From the cell containing the given text, extract its center point as (X, Y) coordinate. 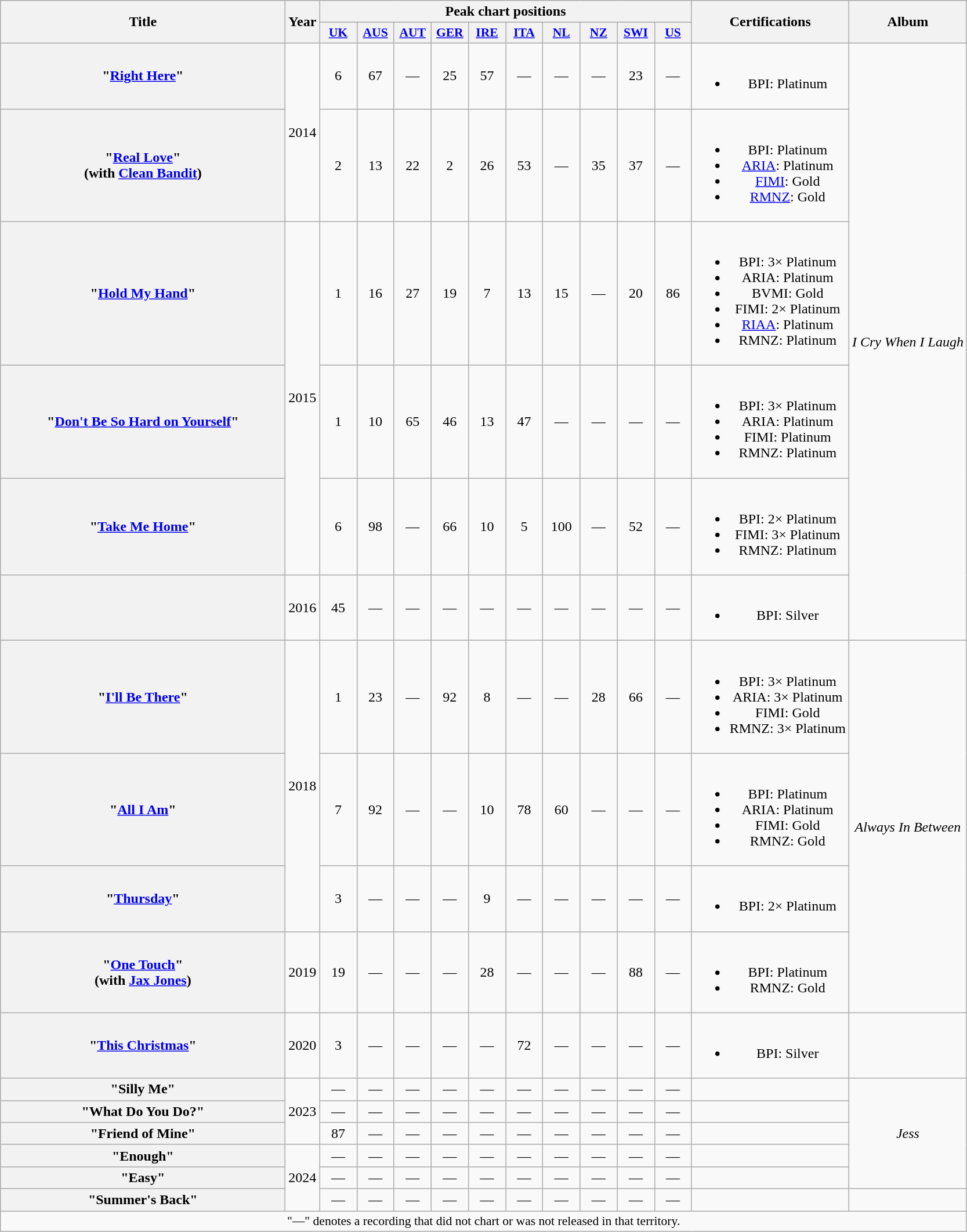
US (673, 33)
NZ (599, 33)
Peak chart positions (506, 12)
Jess (907, 1133)
"Don't Be So Hard on Yourself" (143, 422)
15 (562, 294)
AUT (412, 33)
57 (487, 75)
BPI: 3× PlatinumARIA: PlatinumFIMI: PlatinumRMNZ: Platinum (770, 422)
25 (450, 75)
Title (143, 22)
2014 (303, 132)
53 (524, 165)
IRE (487, 33)
2015 (303, 398)
"Easy" (143, 1177)
Always In Between (907, 826)
2018 (303, 786)
"What Do You Do?" (143, 1111)
87 (338, 1133)
78 (524, 810)
"I'll Be There" (143, 697)
26 (487, 165)
52 (636, 527)
ITA (524, 33)
2023 (303, 1111)
"One Touch"(with Jax Jones) (143, 972)
I Cry When I Laugh (907, 341)
20 (636, 294)
"Summer's Back" (143, 1200)
"Real Love"(with Clean Bandit) (143, 165)
9 (487, 898)
Certifications (770, 22)
46 (450, 422)
5 (524, 527)
47 (524, 422)
BPI: Platinum (770, 75)
NL (562, 33)
65 (412, 422)
"Right Here" (143, 75)
35 (599, 165)
"This Christmas" (143, 1046)
"Thursday" (143, 898)
8 (487, 697)
"Silly Me" (143, 1089)
"Enough" (143, 1155)
37 (636, 165)
UK (338, 33)
100 (562, 527)
Year (303, 22)
72 (524, 1046)
GER (450, 33)
60 (562, 810)
67 (375, 75)
BPI: PlatinumRMNZ: Gold (770, 972)
98 (375, 527)
2020 (303, 1046)
"Hold My Hand" (143, 294)
AUS (375, 33)
"All I Am" (143, 810)
2024 (303, 1177)
BPI: 2× Platinum (770, 898)
86 (673, 294)
2019 (303, 972)
"—" denotes a recording that did not chart or was not released in that territory. (484, 1221)
"Take Me Home" (143, 527)
BPI: 2× PlatinumFIMI: 3× PlatinumRMNZ: Platinum (770, 527)
SWI (636, 33)
BPI: 3× PlatinumARIA: 3× PlatinumFIMI: GoldRMNZ: 3× Platinum (770, 697)
BPI: 3× PlatinumARIA: PlatinumBVMI: GoldFIMI: 2× PlatinumRIAA: PlatinumRMNZ: Platinum (770, 294)
27 (412, 294)
2016 (303, 608)
16 (375, 294)
"Friend of Mine" (143, 1133)
88 (636, 972)
Album (907, 22)
45 (338, 608)
22 (412, 165)
